Find where the given text appears and provide that cell's center as [X, Y] coordinate. 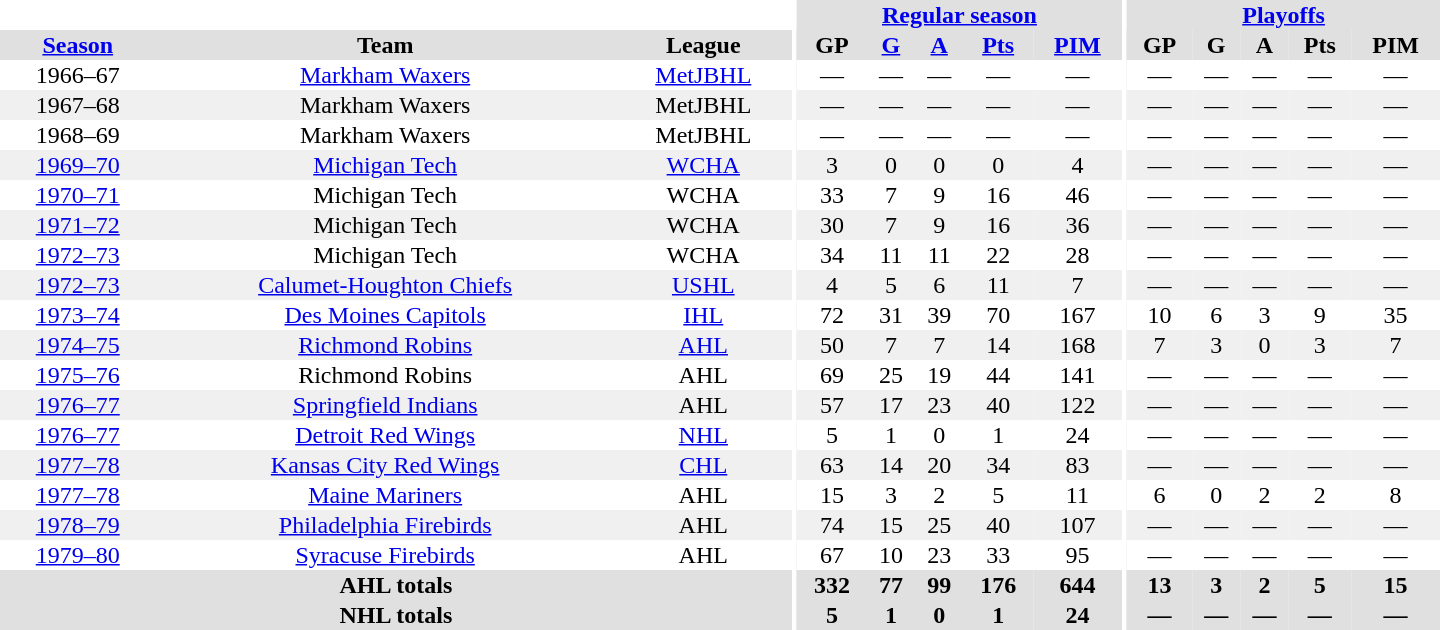
8 [1396, 495]
USHL [704, 285]
1969–70 [78, 165]
13 [1160, 585]
67 [832, 555]
107 [1078, 525]
CHL [704, 465]
Playoffs [1284, 15]
1975–76 [78, 375]
Calumet-Houghton Chiefs [386, 285]
Syracuse Firebirds [386, 555]
122 [1078, 405]
Philadelphia Firebirds [386, 525]
1973–74 [78, 315]
644 [1078, 585]
1978–79 [78, 525]
1971–72 [78, 225]
35 [1396, 315]
1974–75 [78, 345]
44 [998, 375]
72 [832, 315]
1966–67 [78, 75]
30 [832, 225]
99 [939, 585]
Season [78, 45]
AHL totals [396, 585]
176 [998, 585]
IHL [704, 315]
League [704, 45]
74 [832, 525]
22 [998, 255]
Des Moines Capitols [386, 315]
NHL totals [396, 615]
168 [1078, 345]
77 [891, 585]
Springfield Indians [386, 405]
28 [1078, 255]
17 [891, 405]
Maine Mariners [386, 495]
1970–71 [78, 195]
69 [832, 375]
Team [386, 45]
95 [1078, 555]
83 [1078, 465]
70 [998, 315]
332 [832, 585]
141 [1078, 375]
20 [939, 465]
1979–80 [78, 555]
1967–68 [78, 105]
50 [832, 345]
46 [1078, 195]
19 [939, 375]
1968–69 [78, 135]
57 [832, 405]
Detroit Red Wings [386, 435]
31 [891, 315]
63 [832, 465]
Kansas City Red Wings [386, 465]
39 [939, 315]
Regular season [960, 15]
NHL [704, 435]
36 [1078, 225]
167 [1078, 315]
